Find where the given text appears and provide that cell's center as [X, Y] coordinate. 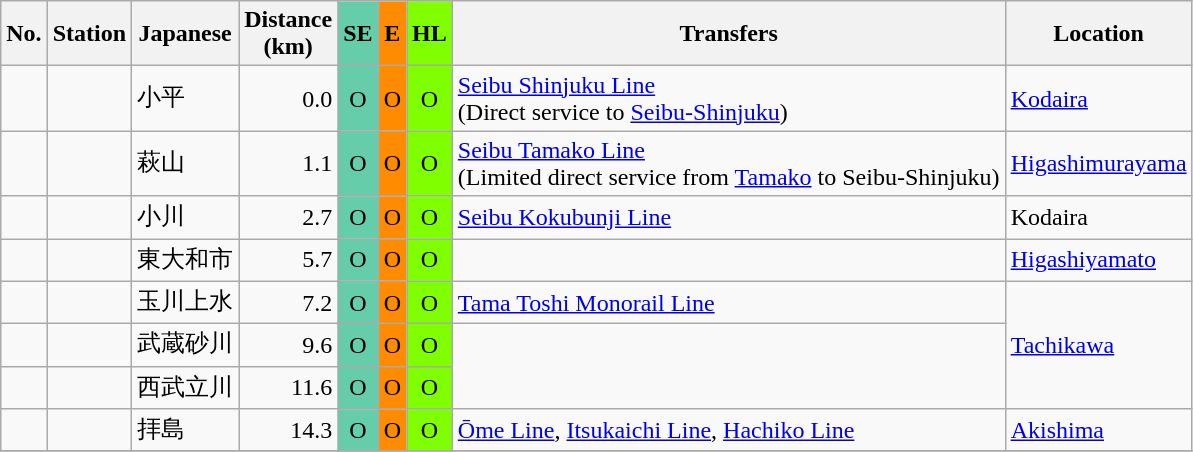
Distance(km) [288, 34]
No. [24, 34]
2.7 [288, 218]
萩山 [186, 164]
小川 [186, 218]
Seibu Shinjuku Line(Direct service to Seibu-Shinjuku) [728, 98]
0.0 [288, 98]
玉川上水 [186, 302]
Higashiyamato [1098, 260]
Tama Toshi Monorail Line [728, 302]
HL [430, 34]
14.3 [288, 430]
Transfers [728, 34]
9.6 [288, 346]
5.7 [288, 260]
11.6 [288, 388]
Station [89, 34]
Tachikawa [1098, 345]
武蔵砂川 [186, 346]
拝島 [186, 430]
西武立川 [186, 388]
Seibu Tamako Line(Limited direct service from Tamako to Seibu-Shinjuku) [728, 164]
Akishima [1098, 430]
Seibu Kokubunji Line [728, 218]
小平 [186, 98]
SE [358, 34]
E [392, 34]
東大和市 [186, 260]
1.1 [288, 164]
7.2 [288, 302]
Location [1098, 34]
Higashimurayama [1098, 164]
Japanese [186, 34]
Ōme Line, Itsukaichi Line, Hachiko Line [728, 430]
